Pinpoint the cell where the given text exists, returning its (X, Y) midpoint coordinate. 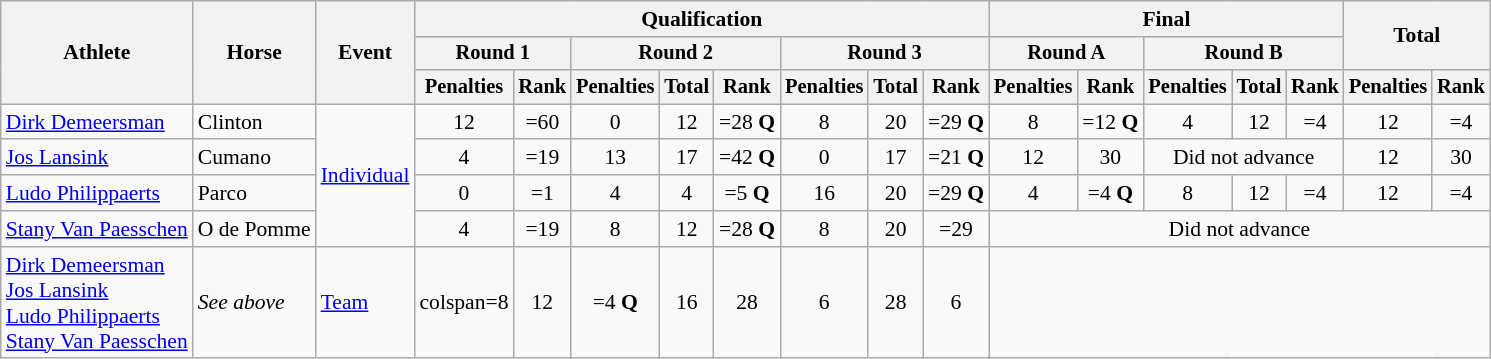
=12 Q (1110, 122)
colspan=8 (464, 303)
Round 2 (676, 54)
Individual (366, 175)
Qualification (702, 19)
13 (615, 158)
=1 (543, 193)
Parco (254, 193)
Dirk Demeersman (97, 122)
Round A (1066, 54)
Team (366, 303)
O de Pomme (254, 229)
Final (1166, 19)
Round B (1243, 54)
=29 (956, 229)
=5 Q (747, 193)
Stany Van Paesschen (97, 229)
=60 (543, 122)
Ludo Philippaerts (97, 193)
Clinton (254, 122)
=42 Q (747, 158)
Round 1 (492, 54)
Horse (254, 52)
Jos Lansink (97, 158)
Athlete (97, 52)
Cumano (254, 158)
Round 3 (884, 54)
Dirk DemeersmanJos LansinkLudo PhilippaertsStany Van Paesschen (97, 303)
=21 Q (956, 158)
Event (366, 52)
See above (254, 303)
